From the cell containing the given text, extract its center point as [X, Y] coordinate. 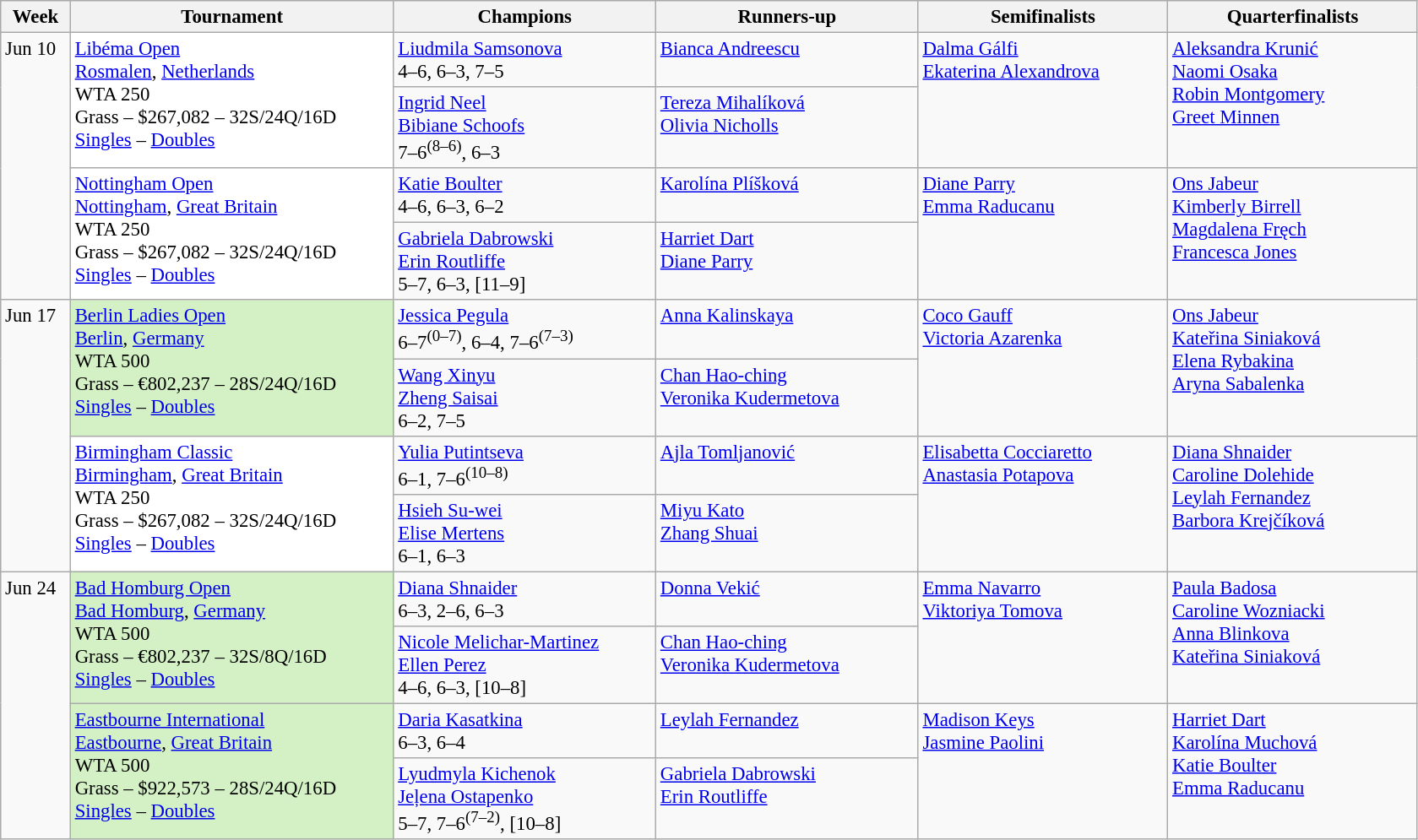
Ons Jabeur Kateřina Siniaková Elena Rybakina Aryna Sabalenka [1293, 368]
Harriet Dart Diane Parry [787, 262]
Karolína Plíšková [787, 196]
Diane Parry Emma Raducanu [1043, 234]
Quarterfinalists [1293, 17]
Semifinalists [1043, 17]
Birmingham Classic Birmingham, Great Britain WTA 250 Grass – $267,082 – 32S/24Q/16D Singles – Doubles [231, 503]
Aleksandra Krunić Naomi Osaka Robin Montgomery Greet Minnen [1293, 101]
Libéma Open Rosmalen, Netherlands WTA 250 Grass – $267,082 – 32S/24Q/16D Singles – Doubles [231, 101]
Jun 24 [35, 706]
Donna Vekić [787, 599]
Gabriela Dabrowski Erin Routliffe [787, 799]
Miyu Kato Zhang Shuai [787, 533]
Emma Navarro Viktoriya Tomova [1043, 637]
Dalma Gálfi Ekaterina Alexandrova [1043, 101]
Champions [525, 17]
Anna Kalinskaya [787, 329]
Gabriela Dabrowski Erin Routliffe 5–7, 6–3, [11–9] [525, 262]
Bad Homburg Open Bad Homburg, Germany WTA 500 Grass – €802,237 – 32S/8Q/16D Singles – Doubles [231, 637]
Jun 10 [35, 167]
Wang Xinyu Zheng Saisai 6–2, 7–5 [525, 398]
Elisabetta Cocciaretto Anastasia Potapova [1043, 503]
Bianca Andreescu [787, 61]
Tournament [231, 17]
Diana Shnaider Caroline Dolehide Leylah Fernandez Barbora Krejčíková [1293, 503]
Katie Boulter 4–6, 6–3, 6–2 [525, 196]
Leylah Fernandez [787, 731]
Nottingham Open Nottingham, Great Britain WTA 250 Grass – $267,082 – 32S/24Q/16D Singles – Doubles [231, 234]
Nicole Melichar-Martinez Ellen Perez 4–6, 6–3, [10–8] [525, 665]
Diana Shnaider 6–3, 2–6, 6–3 [525, 599]
Paula Badosa Caroline Wozniacki Anna Blinkova Kateřina Siniaková [1293, 637]
Week [35, 17]
Ons Jabeur Kimberly Birrell Magdalena Fręch Francesca Jones [1293, 234]
Tereza Mihalíková Olivia Nicholls [787, 127]
Harriet Dart Karolína Muchová Katie Boulter Emma Raducanu [1293, 772]
Jun 17 [35, 436]
Yulia Putintseva 6–1, 7–6(10–8) [525, 464]
Daria Kasatkina 6–3, 6–4 [525, 731]
Eastbourne International Eastbourne, Great Britain WTA 500 Grass – $922,573 – 28S/24Q/16D Singles – Doubles [231, 772]
Liudmila Samsonova 4–6, 6–3, 7–5 [525, 61]
Coco Gauff Victoria Azarenka [1043, 368]
Runners-up [787, 17]
Jessica Pegula 6–7(0–7), 6–4, 7–6(7–3) [525, 329]
Lyudmyla Kichenok Jeļena Ostapenko 5–7, 7–6(7–2), [10–8] [525, 799]
Berlin Ladies Open Berlin, Germany WTA 500 Grass – €802,237 – 28S/24Q/16D Singles – Doubles [231, 368]
Ajla Tomljanović [787, 464]
Ingrid Neel Bibiane Schoofs 7–6(8–6), 6–3 [525, 127]
Hsieh Su-wei Elise Mertens 6–1, 6–3 [525, 533]
Madison Keys Jasmine Paolini [1043, 772]
